Detect which cell encompasses the target text, then output its (x, y) center coordinate. 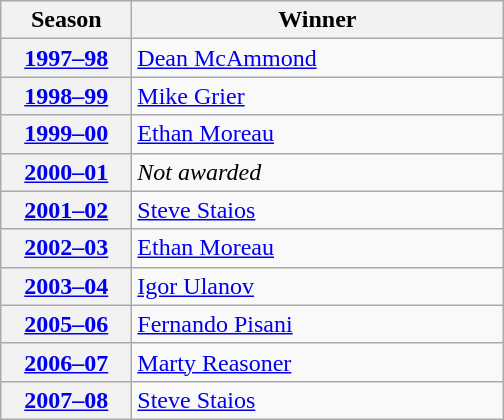
1999–00 (66, 134)
2005–06 (66, 324)
1997–98 (66, 58)
2006–07 (66, 362)
Winner (318, 20)
Igor Ulanov (318, 286)
Season (66, 20)
2000–01 (66, 172)
2002–03 (66, 248)
Dean McAmmond (318, 58)
1998–99 (66, 96)
2001–02 (66, 210)
Not awarded (318, 172)
Marty Reasoner (318, 362)
Mike Grier (318, 96)
Fernando Pisani (318, 324)
2003–04 (66, 286)
2007–08 (66, 400)
